Determine the (x, y) coordinate at the center of the cell enclosing the given text.  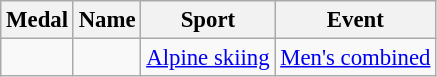
Medal (38, 20)
Sport (208, 20)
Name (107, 20)
Men's combined (356, 58)
Alpine skiing (208, 58)
Event (356, 20)
